Locate the cell with the specified text and output its (x, y) center coordinate. 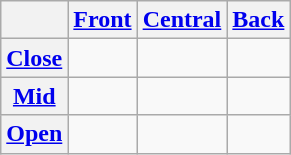
Mid (34, 96)
Back (258, 20)
Central (182, 20)
Front (102, 20)
Open (34, 134)
Close (34, 58)
